Output the (x, y) coordinate of the center of the cell containing the given text.  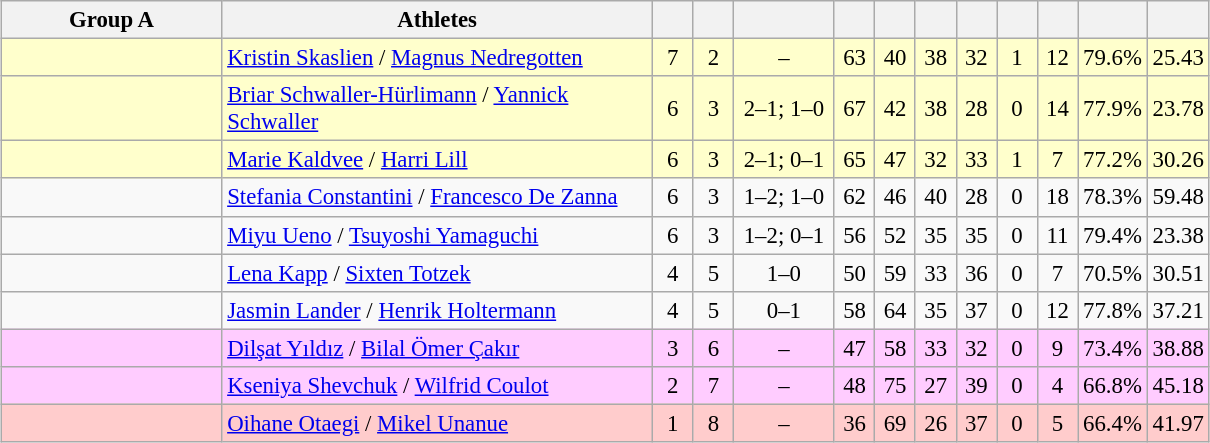
79.6% (1112, 58)
48 (854, 385)
26 (936, 423)
62 (854, 197)
Kristin Skaslien / Magnus Nedregotten (438, 58)
63 (854, 58)
2–1; 0–1 (784, 160)
75 (896, 385)
Oihane Otaegi / Mikel Unanue (438, 423)
77.9% (1112, 108)
Athletes (438, 20)
23.38 (1178, 235)
23.78 (1178, 108)
Dilşat Yıldız / Bilal Ömer Çakır (438, 348)
66.8% (1112, 385)
59 (896, 273)
8 (714, 423)
27 (936, 385)
Miyu Ueno / Tsuyoshi Yamaguchi (438, 235)
41.97 (1178, 423)
70.5% (1112, 273)
46 (896, 197)
Lena Kapp / Sixten Totzek (438, 273)
42 (896, 108)
38.88 (1178, 348)
30.26 (1178, 160)
Marie Kaldvee / Harri Lill (438, 160)
45.18 (1178, 385)
56 (854, 235)
50 (854, 273)
11 (1058, 235)
77.2% (1112, 160)
66.4% (1112, 423)
Stefania Constantini / Francesco De Zanna (438, 197)
78.3% (1112, 197)
1–2; 0–1 (784, 235)
14 (1058, 108)
1–2; 1–0 (784, 197)
Briar Schwaller-Hürlimann / Yannick Schwaller (438, 108)
1–0 (784, 273)
39 (976, 385)
Jasmin Lander / Henrik Holtermann (438, 310)
18 (1058, 197)
69 (896, 423)
9 (1058, 348)
79.4% (1112, 235)
30.51 (1178, 273)
65 (854, 160)
73.4% (1112, 348)
2–1; 1–0 (784, 108)
37.21 (1178, 310)
Kseniya Shevchuk / Wilfrid Coulot (438, 385)
Group A (112, 20)
0–1 (784, 310)
59.48 (1178, 197)
52 (896, 235)
64 (896, 310)
25.43 (1178, 58)
67 (854, 108)
77.8% (1112, 310)
